Scan for the cell matching the given text and deliver its [X, Y] coordinate at center. 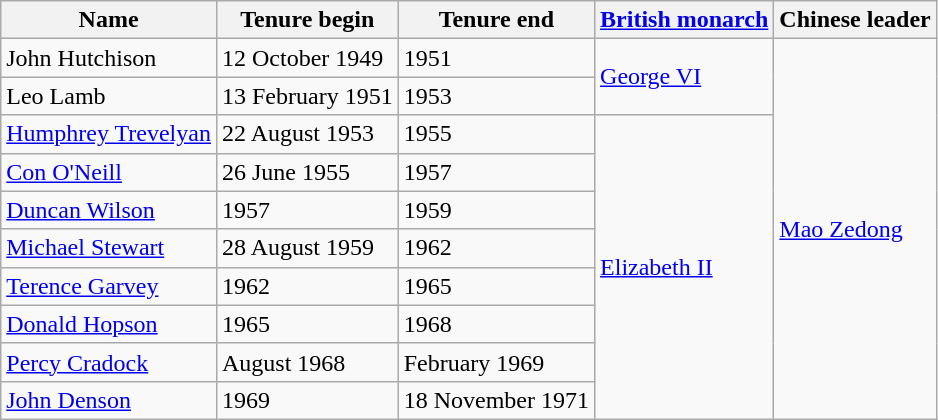
Humphrey Trevelyan [109, 134]
1955 [496, 134]
Percy Cradock [109, 362]
1959 [496, 210]
Tenure end [496, 20]
28 August 1959 [307, 248]
Elizabeth II [684, 267]
Con O'Neill [109, 172]
Terence Garvey [109, 286]
Mao Zedong [855, 230]
Donald Hopson [109, 324]
12 October 1949 [307, 58]
February 1969 [496, 362]
26 June 1955 [307, 172]
1953 [496, 96]
13 February 1951 [307, 96]
Leo Lamb [109, 96]
August 1968 [307, 362]
George VI [684, 77]
1969 [307, 400]
Name [109, 20]
22 August 1953 [307, 134]
British monarch [684, 20]
1951 [496, 58]
Chinese leader [855, 20]
John Hutchison [109, 58]
Duncan Wilson [109, 210]
1968 [496, 324]
Michael Stewart [109, 248]
Tenure begin [307, 20]
18 November 1971 [496, 400]
John Denson [109, 400]
